Return (x, y) of the center of cell containing provided text 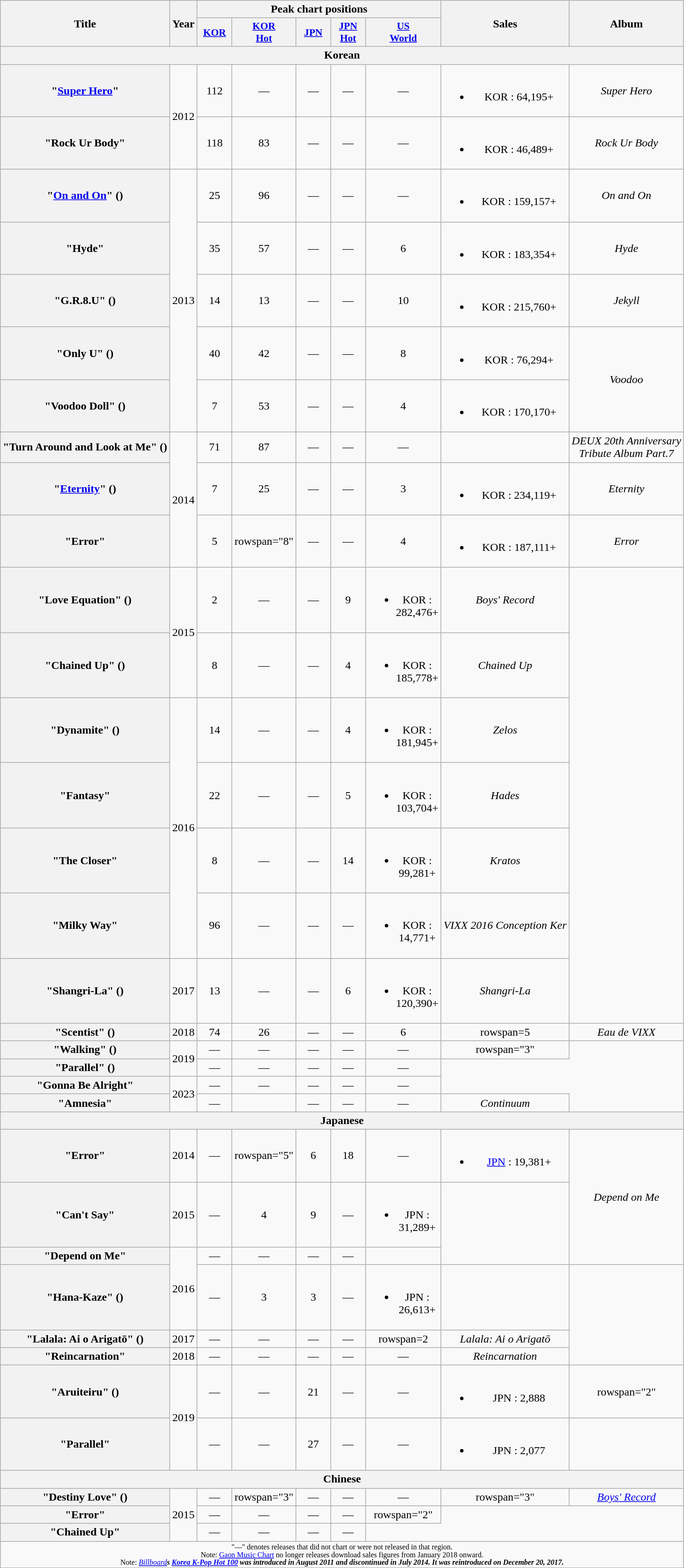
JPN (313, 33)
KOR : 76,294+ (505, 353)
22 (215, 795)
"Eternity" () (85, 488)
112 (215, 90)
"Rock Ur Body" (85, 143)
26 (264, 1032)
rowspan="5" (264, 1156)
"Lalala: Ai o Arigatō" () (85, 1339)
Eternity (626, 488)
KOR : 187,111+ (505, 541)
"Love Equation" () (85, 600)
Japanese (342, 1120)
Shangri-La (505, 991)
"Voodoo Doll" () (85, 405)
KOR : 99,281+ (403, 860)
"Amnesia" (85, 1103)
JPN : 19,381+ (505, 1156)
"Parallel" () (85, 1067)
DEUX 20th AnniversaryTribute Album Part.7 (626, 447)
"On and On" () (85, 195)
10 (403, 300)
"Depend on Me" (85, 1256)
KOR : 64,195+ (505, 90)
KOR : 215,760+ (505, 300)
Korean (342, 55)
"Shangri-La" () (85, 991)
KOR : 46,489+ (505, 143)
18 (349, 1156)
Chinese (342, 1479)
Hades (505, 795)
Title (85, 23)
KOR : 170,170+ (505, 405)
JPN : 31,289+ (403, 1214)
rowspan=2 (403, 1339)
35 (215, 248)
2023 (183, 1094)
2 (215, 600)
JPN : 26,613+ (403, 1297)
VIXX 2016 Conception Ker (505, 926)
"Hana-Kaze" () (85, 1297)
KOR : 159,157+ (505, 195)
74 (215, 1032)
Peak chart positions (319, 9)
"Gonna Be Alright" (85, 1085)
"Only U" () (85, 353)
Kratos (505, 860)
"Parallel" (85, 1444)
"Destiny Love" () (85, 1497)
On and On (626, 195)
"G.R.8.U" () (85, 300)
KOR : 120,390+ (403, 991)
Voodoo (626, 379)
Error (626, 541)
"Super Hero" (85, 90)
Sales (505, 23)
"Scentist" () (85, 1032)
40 (215, 353)
KOR : 14,771+ (403, 926)
rowspan="8" (264, 541)
"Milky Way" (85, 926)
Album (626, 23)
118 (215, 143)
"Chained Up" () (85, 665)
"Turn Around and Look at Me" () (85, 447)
53 (264, 405)
JPN : 2,888 (505, 1392)
KOR : 103,704+ (403, 795)
21 (313, 1392)
"Walking" () (85, 1050)
27 (313, 1444)
"Dynamite" () (85, 730)
rowspan=5 (505, 1032)
Continuum (505, 1103)
"Aruiteiru" () (85, 1392)
JPN : 2,077 (505, 1444)
"Fantasy" (85, 795)
Zelos (505, 730)
"Can't Say" (85, 1214)
2012 (183, 117)
Reincarnation (505, 1356)
Jekyll (626, 300)
Year (183, 23)
71 (215, 447)
KORHot (264, 33)
Depend on Me (626, 1197)
KOR : 185,778+ (403, 665)
"Chained Up" (85, 1532)
"The Closer" (85, 860)
KOR : 181,945+ (403, 730)
Lalala: Ai o Arigatō (505, 1339)
KOR : 183,354+ (505, 248)
83 (264, 143)
Eau de VIXX (626, 1032)
KOR : 282,476+ (403, 600)
2013 (183, 300)
42 (264, 353)
KOR (215, 33)
"Hyde" (85, 248)
KOR : 234,119+ (505, 488)
Rock Ur Body (626, 143)
Super Hero (626, 90)
USWorld (403, 33)
"Reincarnation" (85, 1356)
JPNHot (349, 33)
57 (264, 248)
Chained Up (505, 665)
Hyde (626, 248)
87 (264, 447)
